Return (X, Y) of the center of cell containing provided text 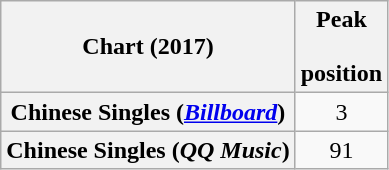
Peakposition (341, 47)
3 (341, 112)
91 (341, 150)
Chinese Singles (QQ Music) (148, 150)
Chart (2017) (148, 47)
Chinese Singles (Billboard) (148, 112)
